Output the [x, y] coordinate of the center of the cell containing the given text.  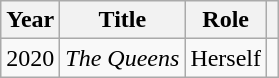
Role [226, 20]
Title [122, 20]
Herself [226, 58]
2020 [30, 58]
Year [30, 20]
The Queens [122, 58]
